Identify which cell holds the provided text, then report its (x, y) central coordinate. 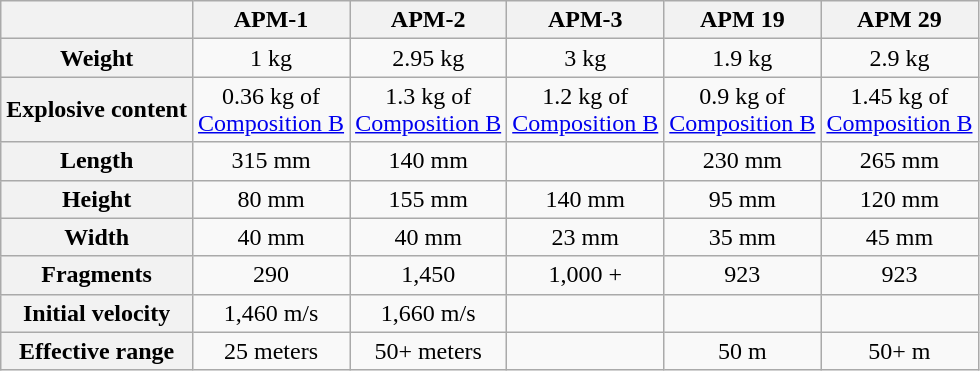
0.9 kg of Composition B (742, 110)
315 mm (270, 161)
Initial velocity (97, 313)
155 mm (428, 199)
Weight (97, 58)
APM 19 (742, 20)
1,460 m/s (270, 313)
2.95 kg (428, 58)
Effective range (97, 351)
1.2 kg of Composition B (586, 110)
1.9 kg (742, 58)
95 mm (742, 199)
3 kg (586, 58)
230 mm (742, 161)
0.36 kg of Composition B (270, 110)
1,000 + (586, 275)
50+ meters (428, 351)
APM-2 (428, 20)
35 mm (742, 237)
1,450 (428, 275)
1.45 kg of Composition B (900, 110)
265 mm (900, 161)
45 mm (900, 237)
120 mm (900, 199)
Length (97, 161)
1.3 kg of Composition B (428, 110)
50+ m (900, 351)
2.9 kg (900, 58)
23 mm (586, 237)
1,660 m/s (428, 313)
290 (270, 275)
1 kg (270, 58)
APM 29 (900, 20)
80 mm (270, 199)
Fragments (97, 275)
Explosive content (97, 110)
25 meters (270, 351)
APM-1 (270, 20)
Height (97, 199)
APM-3 (586, 20)
Width (97, 237)
50 m (742, 351)
